Find where the given text appears and provide that cell's center as [x, y] coordinate. 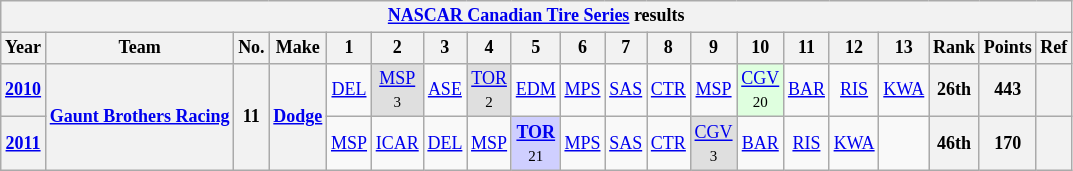
ICAR [397, 144]
Gaunt Brothers Racing [139, 116]
1 [350, 48]
7 [626, 48]
NASCAR Canadian Tire Series results [536, 16]
Make [298, 48]
6 [582, 48]
TOR2 [490, 90]
3 [445, 48]
5 [536, 48]
No. [252, 48]
Ref [1054, 48]
CGV20 [760, 90]
2011 [24, 144]
MSP3 [397, 90]
46th [954, 144]
TOR21 [536, 144]
10 [760, 48]
443 [1008, 90]
13 [904, 48]
12 [854, 48]
4 [490, 48]
2 [397, 48]
8 [669, 48]
ASE [445, 90]
Rank [954, 48]
CGV3 [714, 144]
170 [1008, 144]
26th [954, 90]
Points [1008, 48]
Year [24, 48]
EDM [536, 90]
Team [139, 48]
Dodge [298, 116]
2010 [24, 90]
9 [714, 48]
